For the text-containing cell, return its midpoint in [X, Y] coordinate format. 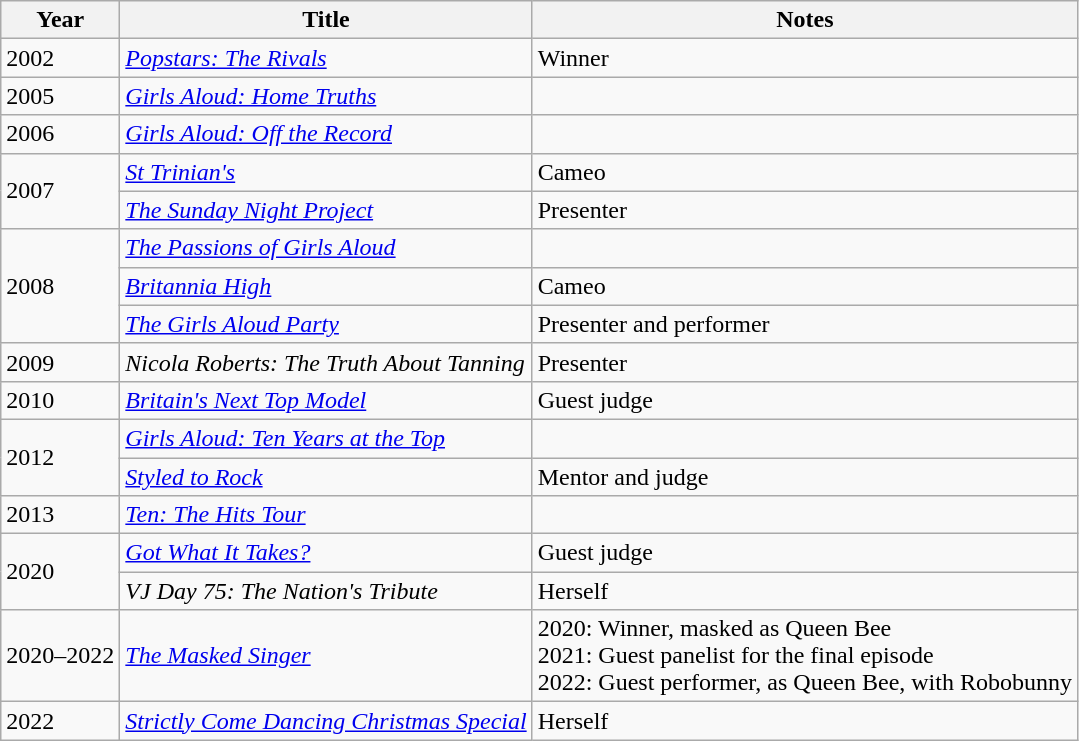
2009 [60, 362]
The Masked Singer [326, 656]
Girls Aloud: Off the Record [326, 134]
Nicola Roberts: The Truth About Tanning [326, 362]
Britain's Next Top Model [326, 400]
Got What It Takes? [326, 553]
2005 [60, 96]
2012 [60, 457]
Girls Aloud: Home Truths [326, 96]
The Passions of Girls Aloud [326, 248]
St Trinian's [326, 172]
Ten: The Hits Tour [326, 515]
The Girls Aloud Party [326, 324]
Year [60, 20]
2020–2022 [60, 656]
2002 [60, 58]
Title [326, 20]
2008 [60, 286]
2020 [60, 572]
VJ Day 75: The Nation's Tribute [326, 591]
Girls Aloud: Ten Years at the Top [326, 438]
2013 [60, 515]
Styled to Rock [326, 477]
Popstars: The Rivals [326, 58]
2010 [60, 400]
Winner [804, 58]
2006 [60, 134]
Britannia High [326, 286]
Notes [804, 20]
Strictly Come Dancing Christmas Special [326, 721]
Mentor and judge [804, 477]
2022 [60, 721]
Presenter and performer [804, 324]
2007 [60, 191]
2020: Winner, masked as Queen Bee2021: Guest panelist for the final episode2022: Guest performer, as Queen Bee, with Robobunny [804, 656]
The Sunday Night Project [326, 210]
